Detect which cell encompasses the target text, then output its [X, Y] center coordinate. 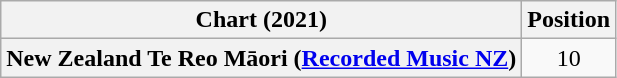
10 [569, 58]
New Zealand Te Reo Māori (Recorded Music NZ) [262, 58]
Chart (2021) [262, 20]
Position [569, 20]
